Provide the [X, Y] coordinate of the cell's center where the given text is located.  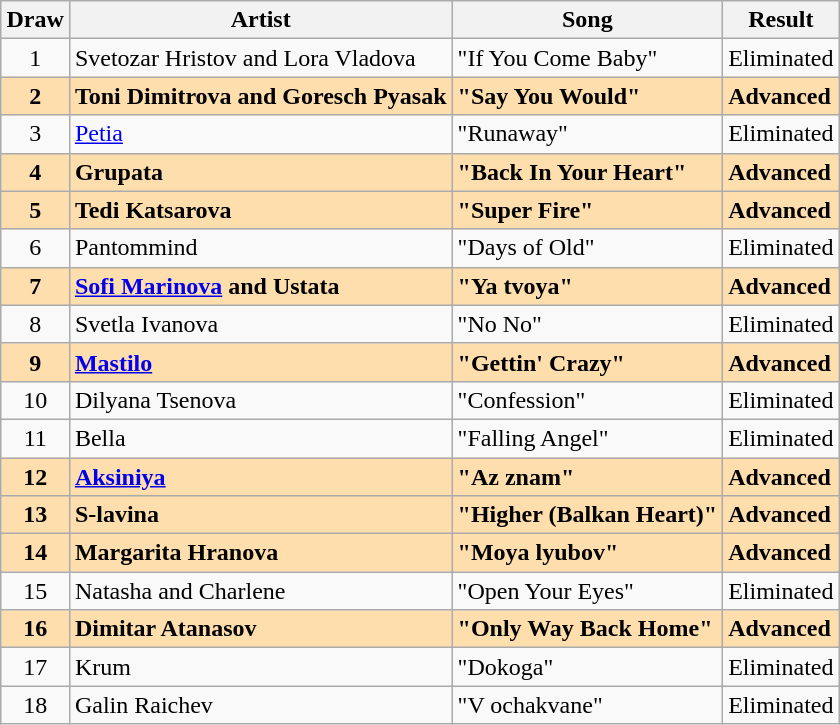
"Moya lyubov" [588, 553]
"V ochakvane" [588, 705]
"Only Way Back Home" [588, 629]
S-lavina [260, 515]
Toni Dimitrova and Goresch Pyasak [260, 96]
Result [781, 20]
5 [35, 210]
10 [35, 400]
8 [35, 324]
Tedi Katsarova [260, 210]
1 [35, 58]
"Open Your Eyes" [588, 591]
Dilyana Tsenova [260, 400]
12 [35, 477]
7 [35, 286]
Margarita Hranova [260, 553]
Svetla Ivanova [260, 324]
Draw [35, 20]
"Say You Would" [588, 96]
Galin Raichev [260, 705]
14 [35, 553]
Krum [260, 667]
Song [588, 20]
3 [35, 134]
Bella [260, 438]
"Back In Your Heart" [588, 172]
"Super Fire" [588, 210]
"Falling Angel" [588, 438]
Svetozar Hristov and Lora Vladova [260, 58]
"Runaway" [588, 134]
18 [35, 705]
13 [35, 515]
"Gettin' Crazy" [588, 362]
Sofi Marinova and Ustata [260, 286]
"Az znam" [588, 477]
Pantommind [260, 248]
"Ya tvoya" [588, 286]
4 [35, 172]
Petia [260, 134]
Natasha and Charlene [260, 591]
2 [35, 96]
"Dokoga" [588, 667]
"Confession" [588, 400]
Dimitar Atanasov [260, 629]
Aksiniya [260, 477]
Artist [260, 20]
9 [35, 362]
"Days of Old" [588, 248]
16 [35, 629]
17 [35, 667]
"If You Come Baby" [588, 58]
"Higher (Balkan Heart)" [588, 515]
Grupata [260, 172]
"No No" [588, 324]
11 [35, 438]
Mastilo [260, 362]
6 [35, 248]
15 [35, 591]
